Capture the cell that displays the provided text and extract its (X, Y) central coordinate. 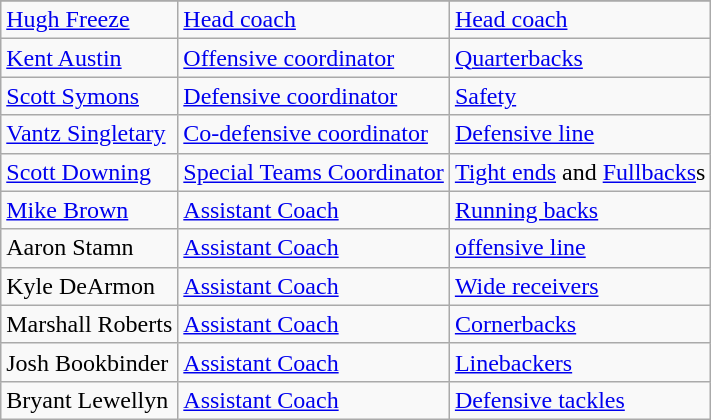
Vantz Singletary (90, 134)
Tight ends and Fullbackss (580, 172)
Quarterbacks (580, 58)
Running backs (580, 210)
Kyle DeArmon (90, 286)
Marshall Roberts (90, 324)
Linebackers (580, 362)
Kent Austin (90, 58)
Cornerbacks (580, 324)
Scott Downing (90, 172)
Defensive line (580, 134)
Hugh Freeze (90, 20)
Safety (580, 96)
Offensive coordinator (314, 58)
Wide receivers (580, 286)
Bryant Lewellyn (90, 400)
Scott Symons (90, 96)
Josh Bookbinder (90, 362)
Aaron Stamn (90, 248)
Mike Brown (90, 210)
Special Teams Coordinator (314, 172)
Defensive tackles (580, 400)
Co-defensive coordinator (314, 134)
offensive line (580, 248)
Defensive coordinator (314, 96)
